Locate the cell with the specified text and output its (x, y) center coordinate. 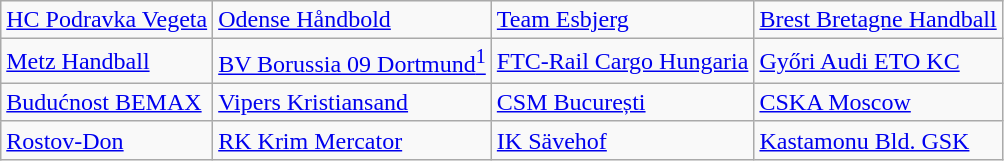
FTC-Rail Cargo Hungaria (622, 62)
BV Borussia 09 Dortmund1 (352, 62)
IK Sävehof (622, 140)
Győri Audi ETO KC (878, 62)
Brest Bretagne Handball (878, 20)
CSKA Moscow (878, 102)
Metz Handball (107, 62)
RK Krim Mercator (352, 140)
Vipers Kristiansand (352, 102)
HC Podravka Vegeta (107, 20)
Kastamonu Bld. GSK (878, 140)
CSM București (622, 102)
Odense Håndbold (352, 20)
Team Esbjerg (622, 20)
Budućnost BEMAX (107, 102)
Rostov-Don (107, 140)
